From the cell containing the given text, extract its center point as (X, Y) coordinate. 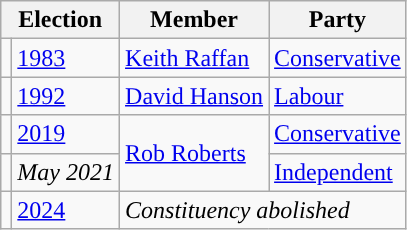
May 2021 (66, 172)
Constituency abolished (264, 210)
Member (194, 20)
Party (338, 20)
Keith Raffan (194, 58)
Independent (338, 172)
2019 (66, 134)
1992 (66, 96)
David Hanson (194, 96)
Labour (338, 96)
Rob Roberts (194, 153)
2024 (66, 210)
Election (60, 20)
1983 (66, 58)
